Scan for the cell matching the given text and deliver its (X, Y) coordinate at center. 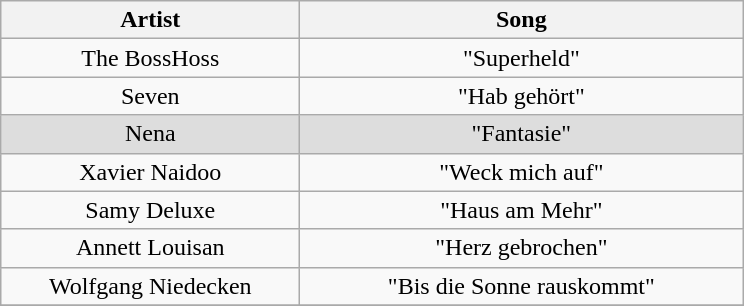
"Hab gehört" (522, 96)
Artist (150, 20)
Wolfgang Niedecken (150, 286)
The BossHoss (150, 58)
Nena (150, 134)
"Weck mich auf" (522, 172)
Samy Deluxe (150, 210)
"Bis die Sonne rauskommt" (522, 286)
Xavier Naidoo (150, 172)
Seven (150, 96)
"Herz gebrochen" (522, 248)
"Superheld" (522, 58)
"Haus am Mehr" (522, 210)
Annett Louisan (150, 248)
Song (522, 20)
"Fantasie" (522, 134)
